Return [X, Y] of the center of cell containing provided text 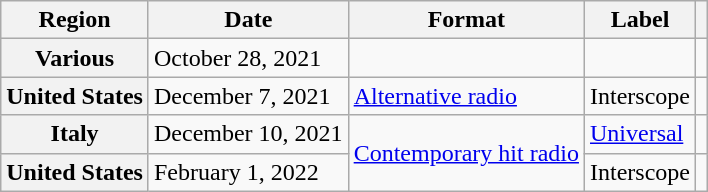
Italy [75, 134]
December 10, 2021 [248, 134]
Alternative radio [466, 96]
Format [466, 20]
Date [248, 20]
Universal [640, 134]
October 28, 2021 [248, 58]
Contemporary hit radio [466, 153]
Label [640, 20]
February 1, 2022 [248, 172]
Region [75, 20]
Various [75, 58]
December 7, 2021 [248, 96]
